Scan for the cell matching the given text and deliver its (X, Y) coordinate at center. 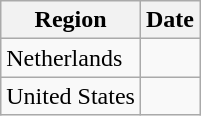
Region (71, 20)
Netherlands (71, 58)
United States (71, 96)
Date (170, 20)
